Identify which cell holds the provided text, then report its [X, Y] central coordinate. 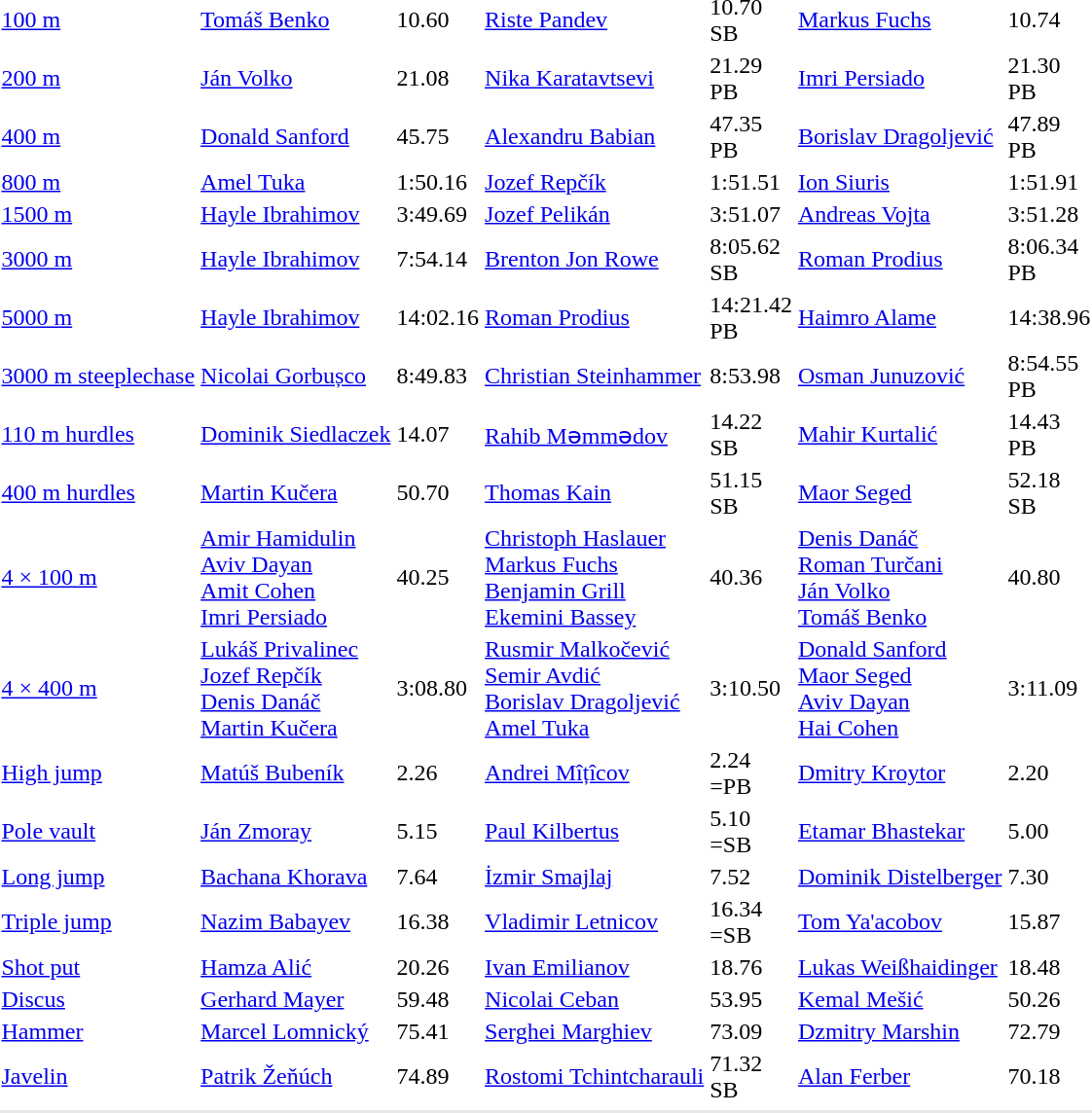
Dzmitry Marshin [899, 1031]
45.75 [438, 136]
18.48 [1049, 967]
Ján Zmoray [296, 831]
Donald Sanford [296, 136]
Amir HamidulinAviv DayanAmit CohenImri Persiado [296, 578]
110 m hurdles [98, 434]
Dmitry Kroytor [899, 772]
3000 m steeplechase [98, 376]
14.07 [438, 434]
Hammer [98, 1031]
Borislav Dragoljević [899, 136]
Christian Steinhammer [595, 376]
200 m [98, 78]
Jozef Repčík [595, 182]
14:21.42PB [751, 317]
50.26 [1049, 999]
51.15SB [751, 492]
3000 m [98, 259]
8:49.83 [438, 376]
Nazim Babayev [296, 922]
Rahib Məmmədov [595, 434]
Etamar Bhastekar [899, 831]
Lukáš PrivalinecJozef RepčíkDenis DanáčMartin Kučera [296, 689]
21.30PB [1049, 78]
2.26 [438, 772]
20.26 [438, 967]
Marcel Lomnický [296, 1031]
Javelin [98, 1076]
Serghei Marghiev [595, 1031]
7.52 [751, 877]
53.95 [751, 999]
Christoph HaslauerMarkus FuchsBenjamin GrillEkemini Bassey [595, 578]
40.25 [438, 578]
72.79 [1049, 1031]
Imri Persiado [899, 78]
75.41 [438, 1031]
Pole vault [98, 831]
3:49.69 [438, 214]
14:38.96 [1049, 317]
Martin Kučera [296, 492]
800 m [98, 182]
Maor Seged [899, 492]
14.22SB [751, 434]
73.09 [751, 1031]
50.70 [438, 492]
Mahir Kurtalić [899, 434]
71.32SB [751, 1076]
3:08.80 [438, 689]
Brenton Jon Rowe [595, 259]
1:50.16 [438, 182]
Ion Siuris [899, 182]
3:51.28 [1049, 214]
2.24=PB [751, 772]
5.15 [438, 831]
Vladimir Letnicov [595, 922]
21.29PB [751, 78]
3:51.07 [751, 214]
5.10=SB [751, 831]
Kemal Mešić [899, 999]
Rusmir MalkočevićSemir AvdićBorislav DragoljevićAmel Tuka [595, 689]
7:54.14 [438, 259]
Osman Junuzović [899, 376]
59.48 [438, 999]
4 × 100 m [98, 578]
Nika Karatavtsevi [595, 78]
3:10.50 [751, 689]
8:53.98 [751, 376]
Triple jump [98, 922]
Bachana Khorava [296, 877]
70.18 [1049, 1076]
Shot put [98, 967]
Lukas Weißhaidinger [899, 967]
5.00 [1049, 831]
Amel Tuka [296, 182]
Matúš Bubeník [296, 772]
1500 m [98, 214]
Hamza Alić [296, 967]
Rostomi Tchintcharauli [595, 1076]
Thomas Kain [595, 492]
Discus [98, 999]
Ján Volko [296, 78]
İzmir Smajlaj [595, 877]
40.36 [751, 578]
Tom Ya'acobov [899, 922]
Jozef Pelikán [595, 214]
Alexandru Babian [595, 136]
Paul Kilbertus [595, 831]
21.08 [438, 78]
Haimro Alame [899, 317]
8:05.62SB [751, 259]
47.35PB [751, 136]
18.76 [751, 967]
16.34=SB [751, 922]
8:54.55PB [1049, 376]
40.80 [1049, 578]
Donald SanfordMaor SegedAviv DayanHai Cohen [899, 689]
52.18SB [1049, 492]
14.43PB [1049, 434]
Gerhard Mayer [296, 999]
74.89 [438, 1076]
High jump [98, 772]
400 m hurdles [98, 492]
Denis DanáčRoman TurčaniJán VolkoTomáš Benko [899, 578]
Patrik Žeňúch [296, 1076]
Andreas Vojta [899, 214]
Long jump [98, 877]
5000 m [98, 317]
7.30 [1049, 877]
Alan Ferber [899, 1076]
1:51.91 [1049, 182]
4 × 400 m [98, 689]
16.38 [438, 922]
400 m [98, 136]
Ivan Emilianov [595, 967]
Nicolai Ceban [595, 999]
3:11.09 [1049, 689]
Nicolai Gorbușco [296, 376]
47.89PB [1049, 136]
7.64 [438, 877]
Dominik Siedlaczek [296, 434]
2.20 [1049, 772]
Dominik Distelberger [899, 877]
Andrei Mîțîcov [595, 772]
15.87 [1049, 922]
1:51.51 [751, 182]
14:02.16 [438, 317]
8:06.34PB [1049, 259]
